Extract the [x, y] coordinate from the center of the cell holding the provided text.  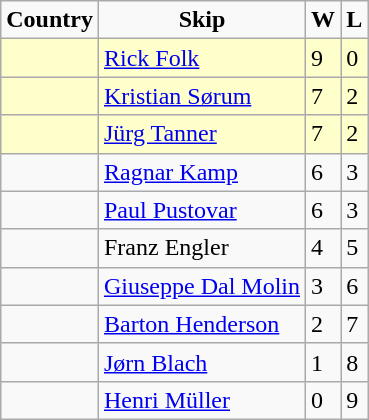
Country [50, 20]
Henri Müller [202, 400]
L [354, 20]
5 [354, 248]
Giuseppe Dal Molin [202, 286]
Jørn Blach [202, 362]
Barton Henderson [202, 324]
8 [354, 362]
1 [324, 362]
Jürg Tanner [202, 134]
Franz Engler [202, 248]
Rick Folk [202, 58]
Paul Pustovar [202, 210]
4 [324, 248]
Ragnar Kamp [202, 172]
W [324, 20]
Kristian Sørum [202, 96]
Skip [202, 20]
